Pinpoint the cell where the given text exists, returning its (X, Y) midpoint coordinate. 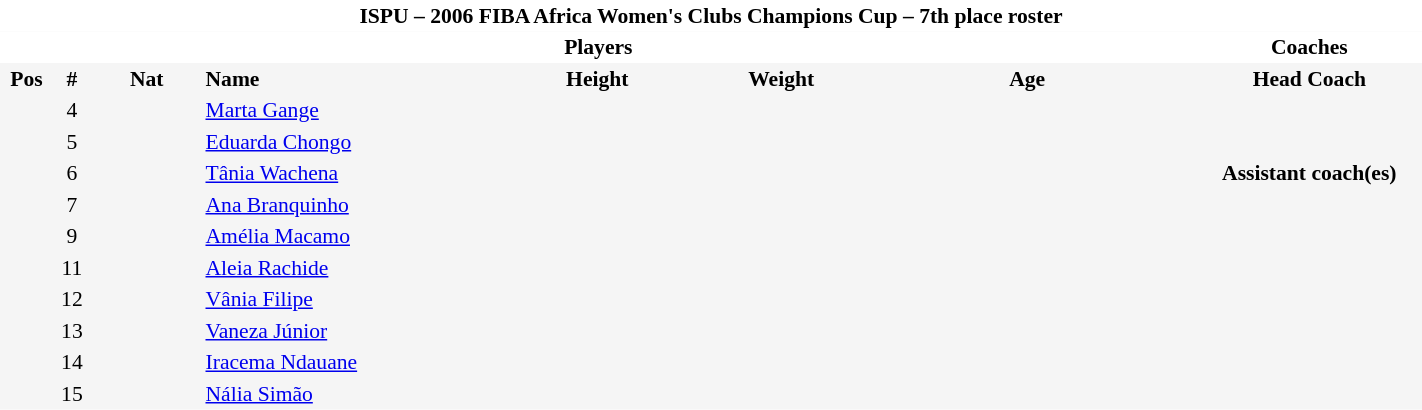
Nália Simão (346, 394)
Weight (782, 79)
Iracema Ndauane (346, 362)
5 (72, 142)
Vaneza Júnior (346, 331)
ISPU – 2006 FIBA Africa Women's Clubs Champions Cup – 7th place roster (711, 16)
Tânia Wachena (346, 174)
12 (72, 300)
Height (598, 79)
Eduarda Chongo (346, 142)
Amélia Macamo (346, 236)
11 (72, 268)
Name (346, 79)
6 (72, 174)
13 (72, 331)
Players (598, 48)
Nat (147, 79)
9 (72, 236)
# (72, 79)
Assistant coach(es) (1310, 174)
Age (1028, 79)
15 (72, 394)
Ana Branquinho (346, 205)
Head Coach (1310, 79)
Coaches (1310, 48)
4 (72, 110)
Aleia Rachide (346, 268)
Marta Gange (346, 110)
7 (72, 205)
Vânia Filipe (346, 300)
14 (72, 362)
Pos (26, 79)
